Pinpoint the cell where the given text exists, returning its [x, y] midpoint coordinate. 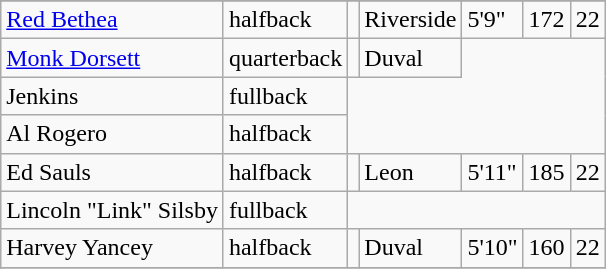
185 [546, 172]
Al Rogero [112, 134]
5'9" [492, 20]
5'10" [492, 248]
Jenkins [112, 96]
172 [546, 20]
5'11" [492, 172]
Monk Dorsett [112, 58]
Red Bethea [112, 20]
Ed Sauls [112, 172]
Riverside [410, 20]
160 [546, 248]
quarterback [285, 58]
Lincoln "Link" Silsby [112, 210]
Harvey Yancey [112, 248]
Leon [410, 172]
